For the text-containing cell, return its midpoint in [X, Y] coordinate format. 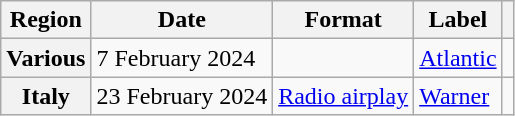
Format [344, 20]
Various [46, 58]
23 February 2024 [182, 96]
7 February 2024 [182, 58]
Label [458, 20]
Italy [46, 96]
Radio airplay [344, 96]
Date [182, 20]
Region [46, 20]
Atlantic [458, 58]
Warner [458, 96]
